Determine the [X, Y] coordinate at the center of the cell enclosing the given text.  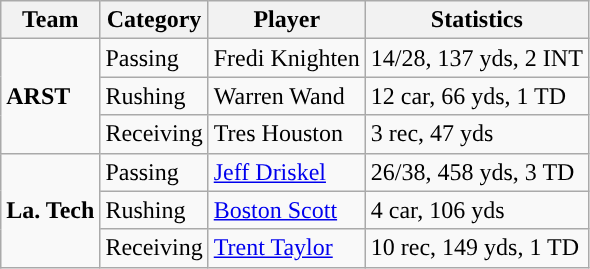
Boston Scott [286, 210]
3 rec, 47 yds [476, 134]
12 car, 66 yds, 1 TD [476, 96]
Warren Wand [286, 96]
Tres Houston [286, 134]
26/38, 458 yds, 3 TD [476, 172]
4 car, 106 yds [476, 210]
Player [286, 20]
Jeff Driskel [286, 172]
Team [50, 20]
Trent Taylor [286, 248]
10 rec, 149 yds, 1 TD [476, 248]
ARST [50, 96]
Category [154, 20]
Statistics [476, 20]
14/28, 137 yds, 2 INT [476, 58]
La. Tech [50, 210]
Fredi Knighten [286, 58]
